Locate the cell with the specified text and output its (x, y) center coordinate. 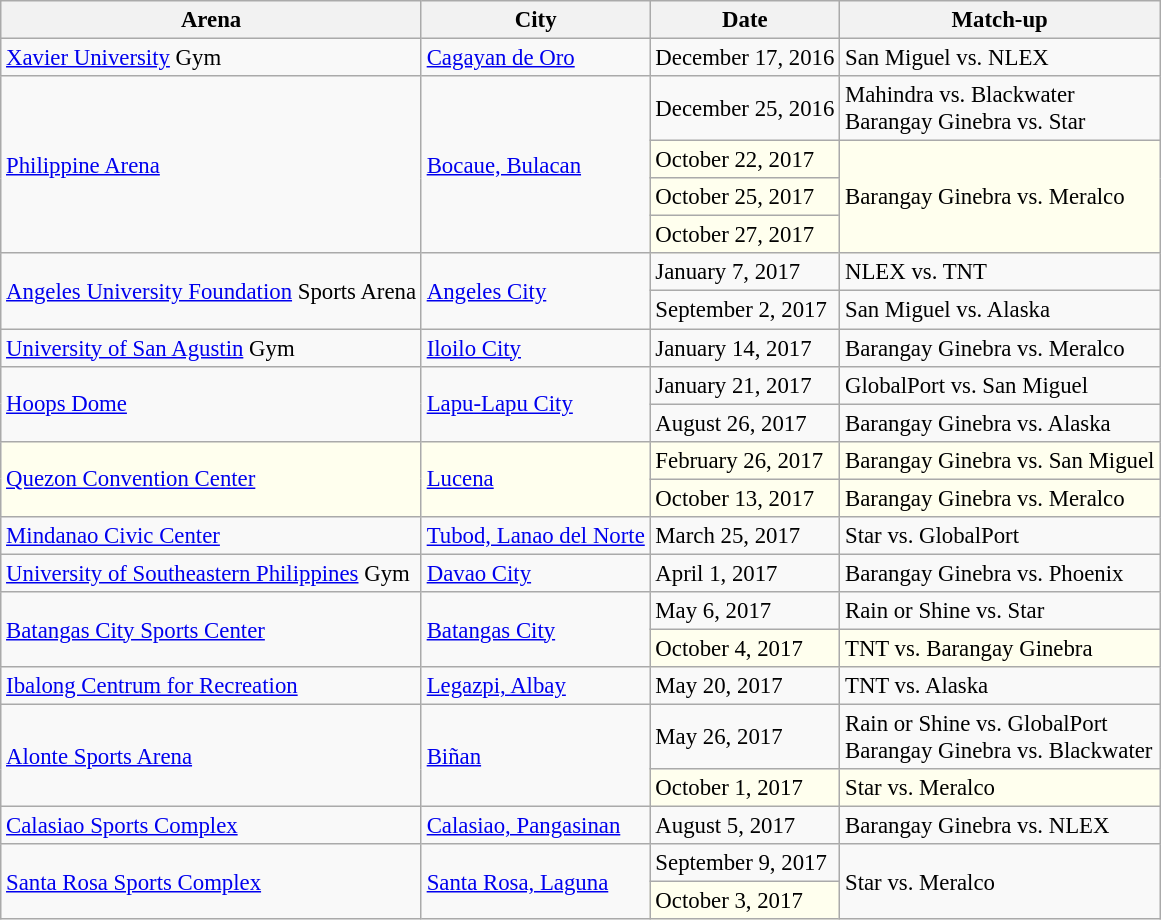
City (536, 20)
Mindanao Civic Center (212, 536)
Batangas City (536, 630)
Match-up (1000, 20)
Angeles City (536, 292)
March 25, 2017 (745, 536)
University of Southeastern Philippines Gym (212, 573)
Quezon Convention Center (212, 478)
January 14, 2017 (745, 348)
Biñan (536, 756)
January 21, 2017 (745, 385)
August 5, 2017 (745, 826)
San Miguel vs. Alaska (1000, 310)
December 17, 2016 (745, 58)
October 22, 2017 (745, 160)
October 3, 2017 (745, 901)
February 26, 2017 (745, 460)
Star vs. GlobalPort (1000, 536)
Alonte Sports Arena (212, 756)
Angeles University Foundation Sports Arena (212, 292)
September 9, 2017 (745, 863)
Calasiao, Pangasinan (536, 826)
October 4, 2017 (745, 648)
December 25, 2016 (745, 108)
April 1, 2017 (745, 573)
Iloilo City (536, 348)
May 6, 2017 (745, 611)
September 2, 2017 (745, 310)
October 13, 2017 (745, 498)
January 7, 2017 (745, 273)
Tubod, Lanao del Norte (536, 536)
Santa Rosa Sports Complex (212, 882)
Barangay Ginebra vs. Phoenix (1000, 573)
Davao City (536, 573)
Bocaue, Bulacan (536, 164)
May 26, 2017 (745, 738)
Barangay Ginebra vs. NLEX (1000, 826)
University of San Agustin Gym (212, 348)
Mahindra vs. BlackwaterBarangay Ginebra vs. Star (1000, 108)
TNT vs. Alaska (1000, 686)
Arena (212, 20)
NLEX vs. TNT (1000, 273)
Barangay Ginebra vs. San Miguel (1000, 460)
October 25, 2017 (745, 197)
May 20, 2017 (745, 686)
Hoops Dome (212, 404)
October 27, 2017 (745, 235)
Rain or Shine vs. GlobalPortBarangay Ginebra vs. Blackwater (1000, 738)
Rain or Shine vs. Star (1000, 611)
Barangay Ginebra vs. Alaska (1000, 423)
Date (745, 20)
Santa Rosa, Laguna (536, 882)
Lucena (536, 478)
Ibalong Centrum for Recreation (212, 686)
Batangas City Sports Center (212, 630)
Lapu-Lapu City (536, 404)
Legazpi, Albay (536, 686)
TNT vs. Barangay Ginebra (1000, 648)
GlobalPort vs. San Miguel (1000, 385)
Philippine Arena (212, 164)
San Miguel vs. NLEX (1000, 58)
Cagayan de Oro (536, 58)
August 26, 2017 (745, 423)
October 1, 2017 (745, 788)
Xavier University Gym (212, 58)
Calasiao Sports Complex (212, 826)
